Locate the cell with the specified text and output its [x, y] center coordinate. 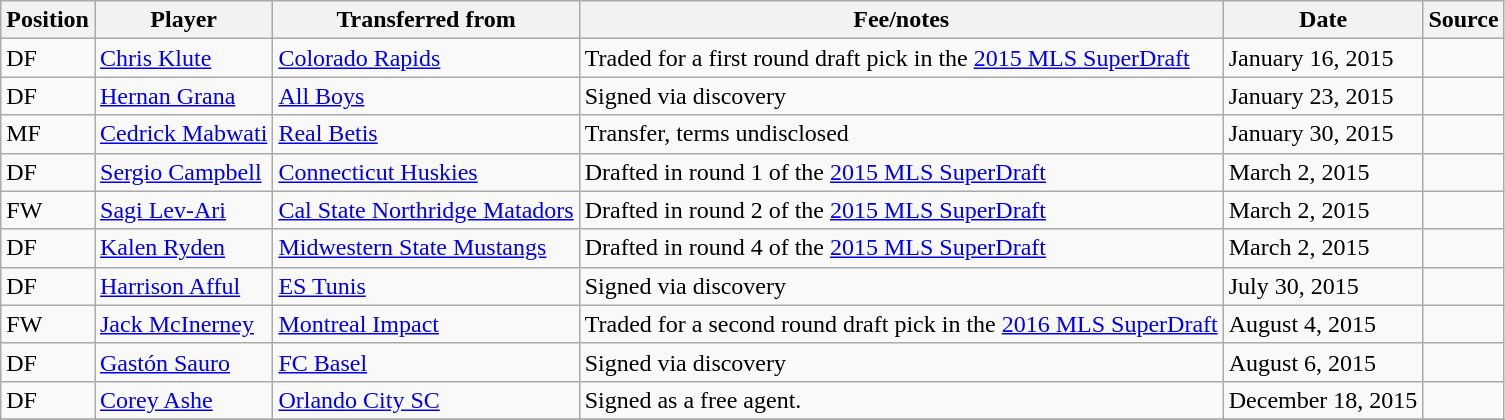
Drafted in round 4 of the 2015 MLS SuperDraft [901, 248]
Transferred from [426, 20]
Signed as a free agent. [901, 400]
Kalen Ryden [183, 248]
Sagi Lev-Ari [183, 210]
Montreal Impact [426, 324]
Colorado Rapids [426, 58]
Connecticut Huskies [426, 172]
ES Tunis [426, 286]
Jack McInerney [183, 324]
Midwestern State Mustangs [426, 248]
Hernan Grana [183, 96]
Date [1323, 20]
December 18, 2015 [1323, 400]
Transfer, terms undisclosed [901, 134]
Chris Klute [183, 58]
Cal State Northridge Matadors [426, 210]
Harrison Afful [183, 286]
Fee/notes [901, 20]
August 6, 2015 [1323, 362]
January 16, 2015 [1323, 58]
Orlando City SC [426, 400]
MF [48, 134]
August 4, 2015 [1323, 324]
Traded for a first round draft pick in the 2015 MLS SuperDraft [901, 58]
January 23, 2015 [1323, 96]
January 30, 2015 [1323, 134]
Traded for a second round draft pick in the 2016 MLS SuperDraft [901, 324]
Corey Ashe [183, 400]
Position [48, 20]
All Boys [426, 96]
FC Basel [426, 362]
Cedrick Mabwati [183, 134]
Sergio Campbell [183, 172]
Drafted in round 2 of the 2015 MLS SuperDraft [901, 210]
Drafted in round 1 of the 2015 MLS SuperDraft [901, 172]
Real Betis [426, 134]
Gastón Sauro [183, 362]
July 30, 2015 [1323, 286]
Player [183, 20]
Source [1464, 20]
